Return the (x, y) coordinate for the center point of the cell that contains the specified text.  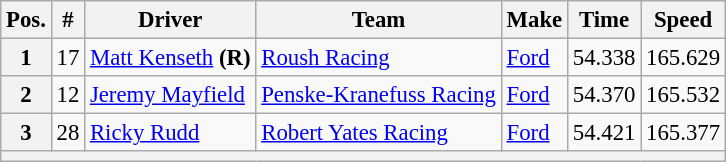
# (68, 20)
Matt Kenseth (R) (170, 58)
2 (26, 95)
54.421 (604, 133)
Speed (684, 20)
28 (68, 133)
Time (604, 20)
Roush Racing (378, 58)
Jeremy Mayfield (170, 95)
Robert Yates Racing (378, 133)
12 (68, 95)
Team (378, 20)
165.532 (684, 95)
3 (26, 133)
Make (534, 20)
Pos. (26, 20)
Ricky Rudd (170, 133)
54.370 (604, 95)
Driver (170, 20)
Penske-Kranefuss Racing (378, 95)
165.377 (684, 133)
1 (26, 58)
17 (68, 58)
54.338 (604, 58)
165.629 (684, 58)
